Pinpoint the cell where the given text exists, returning its [X, Y] midpoint coordinate. 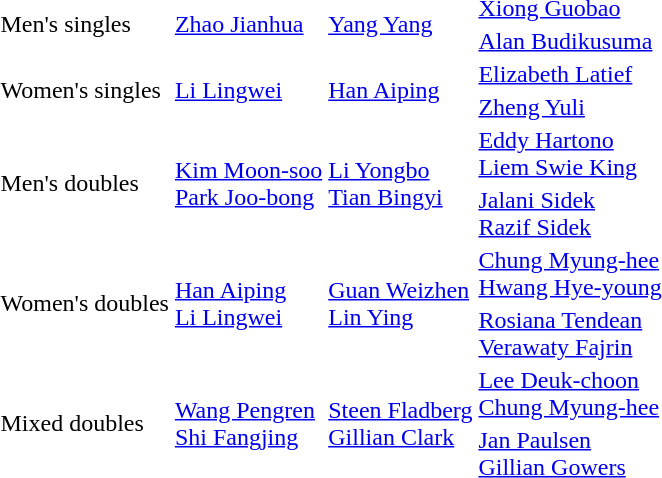
Han Aiping Li Lingwei [248, 304]
Han Aiping [400, 90]
Kim Moon-soo Park Joo-bong [248, 184]
Li Lingwei [248, 90]
Li Yongbo Tian Bingyi [400, 184]
Guan Weizhen Lin Ying [400, 304]
